Return [X, Y] of the center of cell containing provided text 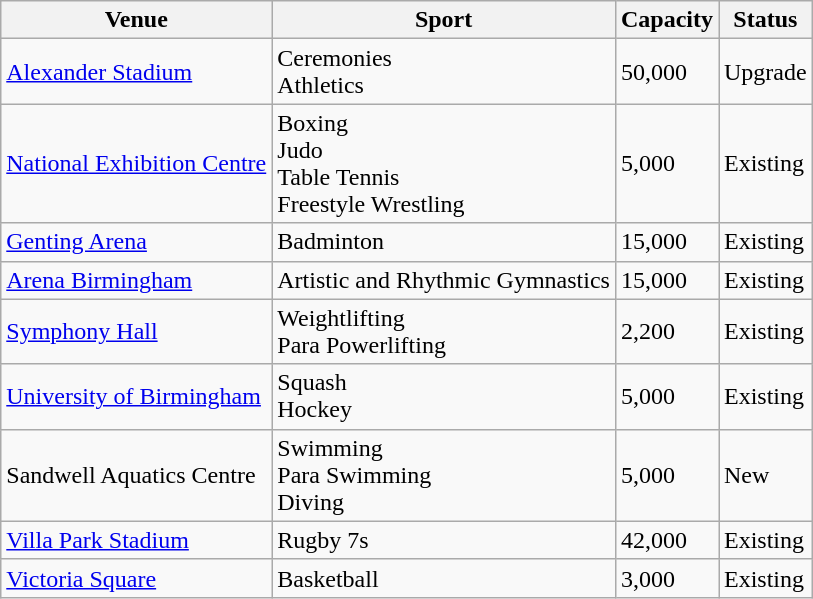
2,200 [666, 332]
Badminton [444, 242]
Venue [136, 20]
Artistic and Rhythmic Gymnastics [444, 280]
Symphony Hall [136, 332]
University of Birmingham [136, 396]
Capacity [666, 20]
Upgrade [765, 72]
Sport [444, 20]
New [765, 475]
WeightliftingPara Powerlifting [444, 332]
Genting Arena [136, 242]
Status [765, 20]
3,000 [666, 578]
Villa Park Stadium [136, 540]
Rugby 7s [444, 540]
50,000 [666, 72]
BoxingJudoTable TennisFreestyle Wrestling [444, 164]
Sandwell Aquatics Centre [136, 475]
SquashHockey [444, 396]
National Exhibition Centre [136, 164]
Alexander Stadium [136, 72]
42,000 [666, 540]
Basketball [444, 578]
Victoria Square [136, 578]
Arena Birmingham [136, 280]
SwimmingPara SwimmingDiving [444, 475]
CeremoniesAthletics [444, 72]
